Scan for the cell matching the given text and deliver its (X, Y) coordinate at center. 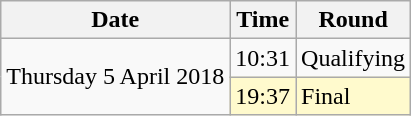
Date (116, 20)
Time (263, 20)
19:37 (263, 96)
Qualifying (354, 58)
Final (354, 96)
Thursday 5 April 2018 (116, 77)
Round (354, 20)
10:31 (263, 58)
